Search for the cell housing the specified text and yield its (X, Y) center coordinate. 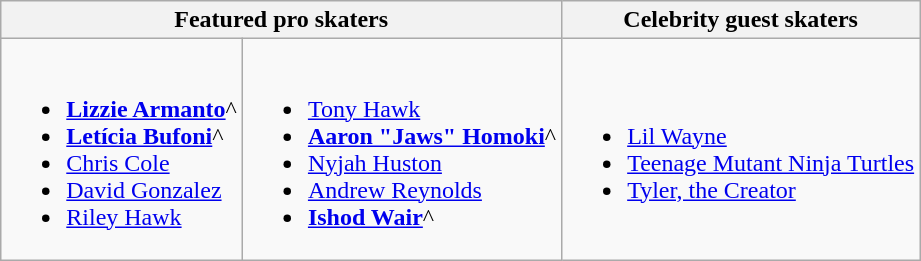
Featured pro skaters (282, 20)
Lizzie Armanto^Letícia Bufoni^Chris ColeDavid GonzalezRiley Hawk (122, 150)
Lil WayneTeenage Mutant Ninja TurtlesTyler, the Creator (741, 150)
Celebrity guest skaters (741, 20)
Tony HawkAaron "Jaws" Homoki^Nyjah HustonAndrew ReynoldsIshod Wair^ (402, 150)
